Determine the [x, y] coordinate at the center of the cell enclosing the given text.  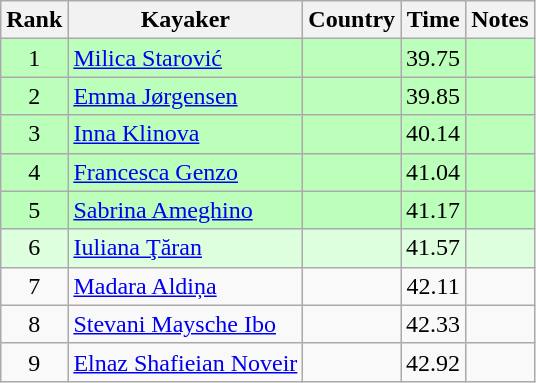
Country [352, 20]
Milica Starović [186, 58]
39.85 [434, 96]
Rank [34, 20]
40.14 [434, 134]
8 [34, 324]
5 [34, 210]
Emma Jørgensen [186, 96]
Francesca Genzo [186, 172]
Elnaz Shafieian Noveir [186, 362]
Inna Klinova [186, 134]
Notes [500, 20]
3 [34, 134]
42.92 [434, 362]
42.33 [434, 324]
7 [34, 286]
Stevani Maysche Ibo [186, 324]
41.17 [434, 210]
6 [34, 248]
2 [34, 96]
41.04 [434, 172]
9 [34, 362]
39.75 [434, 58]
42.11 [434, 286]
4 [34, 172]
Time [434, 20]
Iuliana Ţăran [186, 248]
Sabrina Ameghino [186, 210]
1 [34, 58]
Madara Aldiņa [186, 286]
Kayaker [186, 20]
41.57 [434, 248]
